Scan for the cell matching the given text and deliver its [X, Y] coordinate at center. 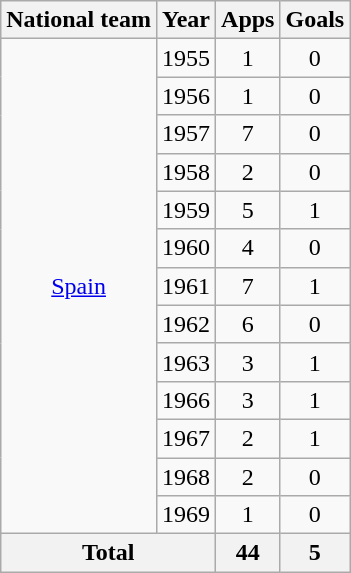
1955 [186, 58]
6 [248, 324]
44 [248, 553]
1963 [186, 362]
1957 [186, 134]
1966 [186, 400]
1956 [186, 96]
1967 [186, 438]
1960 [186, 248]
1961 [186, 286]
National team [79, 20]
4 [248, 248]
1959 [186, 210]
Apps [248, 20]
1969 [186, 515]
1958 [186, 172]
Year [186, 20]
Spain [79, 286]
Goals [315, 20]
1962 [186, 324]
Total [108, 553]
1968 [186, 477]
